Search for the cell housing the specified text and yield its (X, Y) center coordinate. 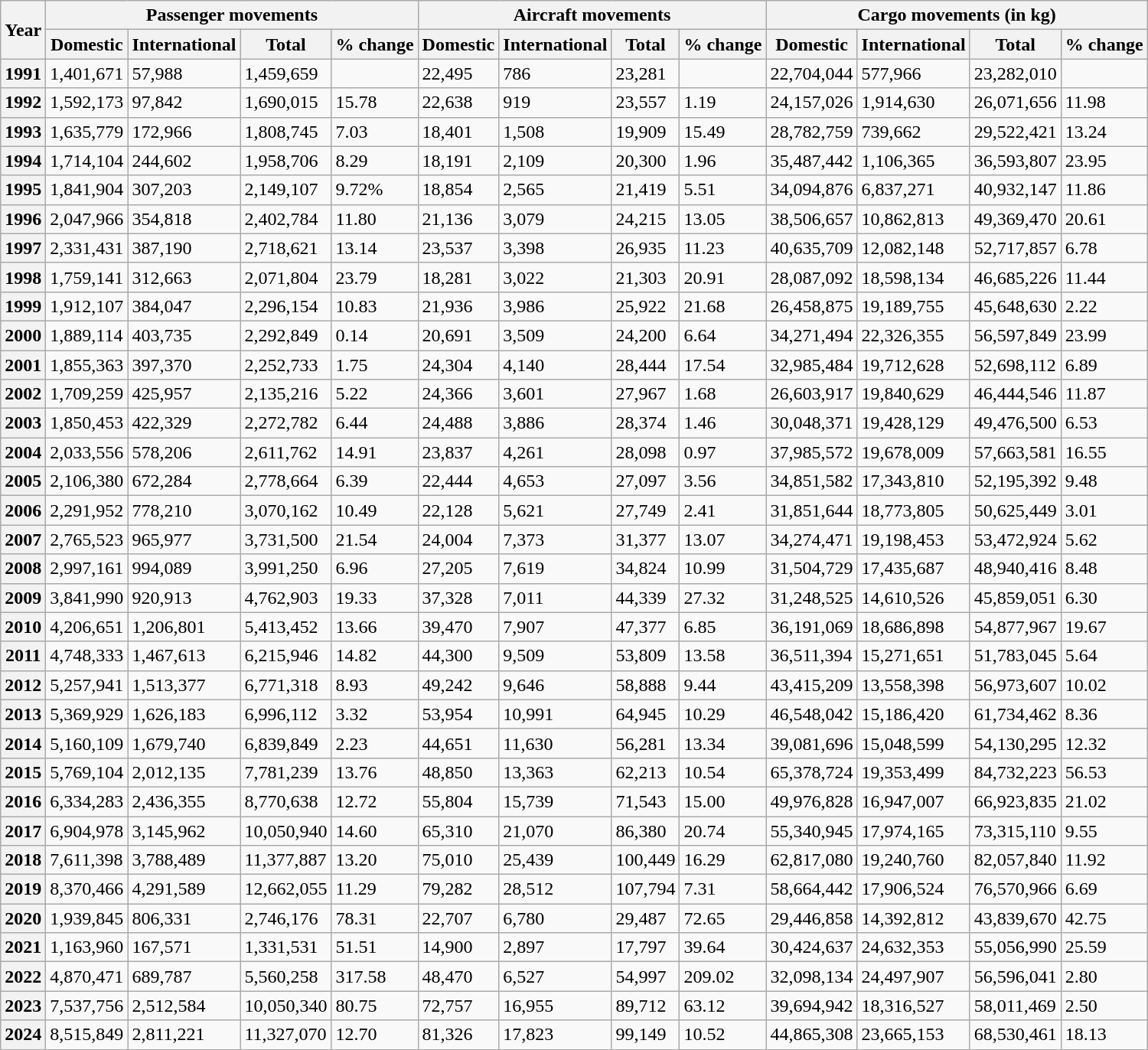
36,191,069 (811, 627)
65,310 (458, 830)
13.05 (722, 219)
2,402,784 (286, 219)
13.20 (375, 860)
6,837,271 (914, 190)
2,291,952 (87, 510)
317.58 (375, 977)
44,865,308 (811, 1035)
11,630 (556, 743)
20.61 (1104, 219)
56,597,849 (1015, 335)
739,662 (914, 132)
2,778,664 (286, 481)
16,955 (556, 1006)
55,056,990 (1015, 947)
24,200 (646, 335)
76,570,966 (1015, 889)
72.65 (722, 918)
29,522,421 (1015, 132)
44,651 (458, 743)
2,765,523 (87, 540)
6.44 (375, 423)
2,252,733 (286, 365)
11.44 (1104, 277)
34,271,494 (811, 335)
11.98 (1104, 103)
24,488 (458, 423)
100,449 (646, 860)
1,855,363 (87, 365)
3,886 (556, 423)
2023 (23, 1006)
57,663,581 (1015, 452)
31,851,644 (811, 510)
28,782,759 (811, 132)
10.02 (1104, 685)
4,291,589 (184, 889)
6,215,946 (286, 656)
9.48 (1104, 481)
6,839,849 (286, 743)
1,459,659 (286, 73)
22,444 (458, 481)
1993 (23, 132)
20.91 (722, 277)
2,012,135 (184, 772)
23.79 (375, 277)
15.00 (722, 801)
34,824 (646, 569)
3,986 (556, 306)
0.97 (722, 452)
28,374 (646, 423)
244,602 (184, 161)
44,300 (458, 656)
10.54 (722, 772)
19.33 (375, 598)
11.23 (722, 248)
56,281 (646, 743)
39,081,696 (811, 743)
7,781,239 (286, 772)
2,512,584 (184, 1006)
2009 (23, 598)
99,149 (646, 1035)
Year (23, 30)
18.13 (1104, 1035)
53,954 (458, 714)
9.72% (375, 190)
1,958,706 (286, 161)
66,923,835 (1015, 801)
403,735 (184, 335)
3,731,500 (286, 540)
13.14 (375, 248)
1996 (23, 219)
10.52 (722, 1035)
24,366 (458, 394)
24,004 (458, 540)
8.93 (375, 685)
2,272,782 (286, 423)
9.55 (1104, 830)
30,424,637 (811, 947)
51.51 (375, 947)
86,380 (646, 830)
23.99 (1104, 335)
1.75 (375, 365)
28,087,092 (811, 277)
12.72 (375, 801)
49,476,500 (1015, 423)
84,732,223 (1015, 772)
209.02 (722, 977)
2006 (23, 510)
23,282,010 (1015, 73)
10,862,813 (914, 219)
10.29 (722, 714)
52,698,112 (1015, 365)
1,331,531 (286, 947)
17,974,165 (914, 830)
15.49 (722, 132)
11.80 (375, 219)
11.86 (1104, 190)
2,296,154 (286, 306)
49,242 (458, 685)
23,837 (458, 452)
1,808,745 (286, 132)
23,537 (458, 248)
19,189,755 (914, 306)
17.54 (722, 365)
36,593,807 (1015, 161)
5.64 (1104, 656)
994,089 (184, 569)
39.64 (722, 947)
3.32 (375, 714)
55,804 (458, 801)
5.62 (1104, 540)
1,635,779 (87, 132)
75,010 (458, 860)
2,718,621 (286, 248)
172,966 (184, 132)
68,530,461 (1015, 1035)
21.02 (1104, 801)
46,685,226 (1015, 277)
19,712,628 (914, 365)
1,513,377 (184, 685)
14.82 (375, 656)
4,762,903 (286, 598)
Passenger movements (232, 15)
15,186,420 (914, 714)
62,817,080 (811, 860)
2.23 (375, 743)
34,851,582 (811, 481)
27,967 (646, 394)
48,850 (458, 772)
21,136 (458, 219)
2,109 (556, 161)
1,889,114 (87, 335)
56.53 (1104, 772)
28,512 (556, 889)
2024 (23, 1035)
27,749 (646, 510)
3.56 (722, 481)
2.41 (722, 510)
2,047,966 (87, 219)
2.50 (1104, 1006)
12,082,148 (914, 248)
45,859,051 (1015, 598)
19,840,629 (914, 394)
48,940,416 (1015, 569)
22,638 (458, 103)
34,274,471 (811, 540)
81,326 (458, 1035)
425,957 (184, 394)
28,098 (646, 452)
2019 (23, 889)
5,621 (556, 510)
1999 (23, 306)
8.29 (375, 161)
24,304 (458, 365)
919 (556, 103)
18,281 (458, 277)
1.46 (722, 423)
79,282 (458, 889)
73,315,110 (1015, 830)
17,343,810 (914, 481)
78.31 (375, 918)
20,691 (458, 335)
19,353,499 (914, 772)
7.03 (375, 132)
37,328 (458, 598)
1,106,365 (914, 161)
18,773,805 (914, 510)
35,487,442 (811, 161)
31,248,525 (811, 598)
21,070 (556, 830)
2,033,556 (87, 452)
12.70 (375, 1035)
10,991 (556, 714)
3,022 (556, 277)
6,996,112 (286, 714)
2013 (23, 714)
7,537,756 (87, 1006)
2,565 (556, 190)
312,663 (184, 277)
20,300 (646, 161)
577,966 (914, 73)
2011 (23, 656)
2,135,216 (286, 394)
29,487 (646, 918)
36,511,394 (811, 656)
6.96 (375, 569)
2,292,849 (286, 335)
6,771,318 (286, 685)
9.44 (722, 685)
354,818 (184, 219)
307,203 (184, 190)
10.49 (375, 510)
6.85 (722, 627)
1998 (23, 277)
22,495 (458, 73)
11.92 (1104, 860)
39,694,942 (811, 1006)
40,635,709 (811, 248)
2003 (23, 423)
5,369,929 (87, 714)
1,714,104 (87, 161)
22,704,044 (811, 73)
Aircraft movements (592, 15)
4,653 (556, 481)
1,690,015 (286, 103)
2000 (23, 335)
2020 (23, 918)
45,648,630 (1015, 306)
6.78 (1104, 248)
2022 (23, 977)
55,340,945 (811, 830)
14,900 (458, 947)
397,370 (184, 365)
23,557 (646, 103)
10.99 (722, 569)
18,686,898 (914, 627)
19,428,129 (914, 423)
18,854 (458, 190)
1,709,259 (87, 394)
10,050,340 (286, 1006)
31,504,729 (811, 569)
672,284 (184, 481)
62,213 (646, 772)
11,327,070 (286, 1035)
22,128 (458, 510)
3.01 (1104, 510)
23,665,153 (914, 1035)
3,788,489 (184, 860)
13.07 (722, 540)
13.76 (375, 772)
21,303 (646, 277)
10,050,940 (286, 830)
1,163,960 (87, 947)
13,558,398 (914, 685)
26,935 (646, 248)
24,632,353 (914, 947)
23.95 (1104, 161)
46,444,546 (1015, 394)
4,261 (556, 452)
13.58 (722, 656)
6,334,283 (87, 801)
5,257,941 (87, 685)
17,797 (646, 947)
18,191 (458, 161)
2002 (23, 394)
97,842 (184, 103)
15,271,651 (914, 656)
10.83 (375, 306)
44,339 (646, 598)
1,592,173 (87, 103)
46,548,042 (811, 714)
17,906,524 (914, 889)
2007 (23, 540)
2,811,221 (184, 1035)
54,130,295 (1015, 743)
19.67 (1104, 627)
7,619 (556, 569)
13.24 (1104, 132)
1,841,904 (87, 190)
25,439 (556, 860)
2,997,161 (87, 569)
25,922 (646, 306)
0.14 (375, 335)
19,198,453 (914, 540)
1,508 (556, 132)
6,904,978 (87, 830)
54,997 (646, 977)
5.22 (375, 394)
2,149,107 (286, 190)
13.66 (375, 627)
1,679,740 (184, 743)
40,932,147 (1015, 190)
1,759,141 (87, 277)
14.91 (375, 452)
22,707 (458, 918)
32,098,134 (811, 977)
6.30 (1104, 598)
64,945 (646, 714)
16.29 (722, 860)
26,603,917 (811, 394)
11.29 (375, 889)
48,470 (458, 977)
58,011,469 (1015, 1006)
89,712 (646, 1006)
4,748,333 (87, 656)
30,048,371 (811, 423)
2014 (23, 743)
28,444 (646, 365)
5.51 (722, 190)
8.36 (1104, 714)
3,070,162 (286, 510)
52,717,857 (1015, 248)
18,598,134 (914, 277)
71,543 (646, 801)
72,757 (458, 1006)
22,326,355 (914, 335)
2015 (23, 772)
8,770,638 (286, 801)
17,435,687 (914, 569)
1.68 (722, 394)
8.48 (1104, 569)
21,936 (458, 306)
27,097 (646, 481)
17,823 (556, 1035)
3,991,250 (286, 569)
12.32 (1104, 743)
2,071,804 (286, 277)
778,210 (184, 510)
58,664,442 (811, 889)
422,329 (184, 423)
47,377 (646, 627)
5,413,452 (286, 627)
6,527 (556, 977)
1,206,801 (184, 627)
2010 (23, 627)
2001 (23, 365)
18,316,527 (914, 1006)
6.64 (722, 335)
4,870,471 (87, 977)
38,506,657 (811, 219)
7,907 (556, 627)
1992 (23, 103)
20.74 (722, 830)
2,331,431 (87, 248)
49,369,470 (1015, 219)
8,370,466 (87, 889)
387,190 (184, 248)
26,458,875 (811, 306)
5,560,258 (286, 977)
2021 (23, 947)
34,094,876 (811, 190)
61,734,462 (1015, 714)
13.34 (722, 743)
31,377 (646, 540)
80.75 (375, 1006)
21.54 (375, 540)
2.80 (1104, 977)
1,939,845 (87, 918)
5,769,104 (87, 772)
578,206 (184, 452)
2,611,762 (286, 452)
5,160,109 (87, 743)
26,071,656 (1015, 103)
3,398 (556, 248)
2018 (23, 860)
24,497,907 (914, 977)
965,977 (184, 540)
52,195,392 (1015, 481)
14,610,526 (914, 598)
25.59 (1104, 947)
56,596,041 (1015, 977)
21.68 (722, 306)
16,947,007 (914, 801)
6.69 (1104, 889)
54,877,967 (1015, 627)
27,205 (458, 569)
11,377,887 (286, 860)
15,739 (556, 801)
14,392,812 (914, 918)
6.53 (1104, 423)
15.78 (375, 103)
23,281 (646, 73)
1.96 (722, 161)
3,079 (556, 219)
58,888 (646, 685)
27.32 (722, 598)
2,106,380 (87, 481)
167,571 (184, 947)
806,331 (184, 918)
53,472,924 (1015, 540)
1,401,671 (87, 73)
689,787 (184, 977)
12,662,055 (286, 889)
1994 (23, 161)
3,601 (556, 394)
2,436,355 (184, 801)
42.75 (1104, 918)
3,145,962 (184, 830)
37,985,572 (811, 452)
786 (556, 73)
1,912,107 (87, 306)
4,140 (556, 365)
65,378,724 (811, 772)
107,794 (646, 889)
7.31 (722, 889)
21,419 (646, 190)
43,839,670 (1015, 918)
82,057,840 (1015, 860)
6.39 (375, 481)
53,809 (646, 656)
11.87 (1104, 394)
14.60 (375, 830)
19,909 (646, 132)
29,446,858 (811, 918)
920,913 (184, 598)
7,011 (556, 598)
1,626,183 (184, 714)
2017 (23, 830)
63.12 (722, 1006)
13,363 (556, 772)
56,973,607 (1015, 685)
2004 (23, 452)
8,515,849 (87, 1035)
1991 (23, 73)
24,157,026 (811, 103)
2012 (23, 685)
1,850,453 (87, 423)
7,611,398 (87, 860)
2008 (23, 569)
1997 (23, 248)
57,988 (184, 73)
1,914,630 (914, 103)
6.89 (1104, 365)
Cargo movements (in kg) (957, 15)
4,206,651 (87, 627)
2.22 (1104, 306)
51,783,045 (1015, 656)
15,048,599 (914, 743)
384,047 (184, 306)
2,897 (556, 947)
32,985,484 (811, 365)
19,240,760 (914, 860)
39,470 (458, 627)
7,373 (556, 540)
9,509 (556, 656)
18,401 (458, 132)
9,646 (556, 685)
43,415,209 (811, 685)
2005 (23, 481)
6,780 (556, 918)
19,678,009 (914, 452)
1995 (23, 190)
50,625,449 (1015, 510)
2016 (23, 801)
1.19 (722, 103)
3,509 (556, 335)
49,976,828 (811, 801)
16.55 (1104, 452)
24,215 (646, 219)
2,746,176 (286, 918)
3,841,990 (87, 598)
1,467,613 (184, 656)
